Return the (x, y) coordinate for the center point of the cell that contains the specified text.  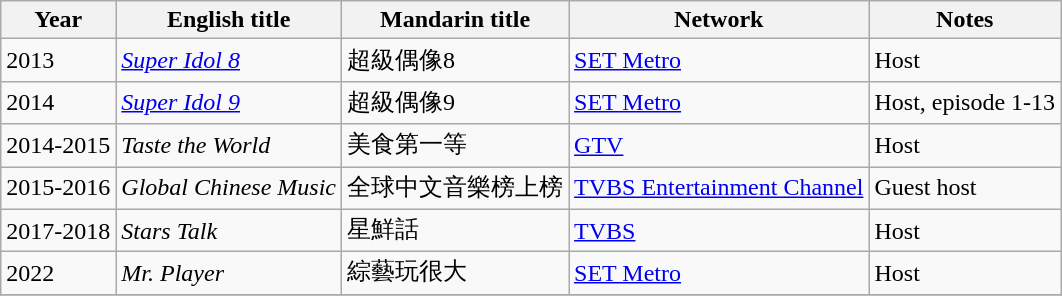
Host, episode 1-13 (965, 102)
Notes (965, 20)
English title (229, 20)
Super Idol 9 (229, 102)
超級偶像8 (456, 60)
Taste the World (229, 146)
超級偶像9 (456, 102)
2017-2018 (58, 230)
Stars Talk (229, 230)
Super Idol 8 (229, 60)
Mandarin title (456, 20)
TVBS Entertainment Channel (719, 188)
TVBS (719, 230)
Network (719, 20)
全球中文音樂榜上榜 (456, 188)
美食第一等 (456, 146)
2013 (58, 60)
星鮮話 (456, 230)
2015-2016 (58, 188)
2014 (58, 102)
GTV (719, 146)
綜藝玩很大 (456, 274)
2014-2015 (58, 146)
2022 (58, 274)
Global Chinese Music (229, 188)
Year (58, 20)
Mr. Player (229, 274)
Guest host (965, 188)
